Extract the [X, Y] coordinate from the center of the cell holding the provided text.  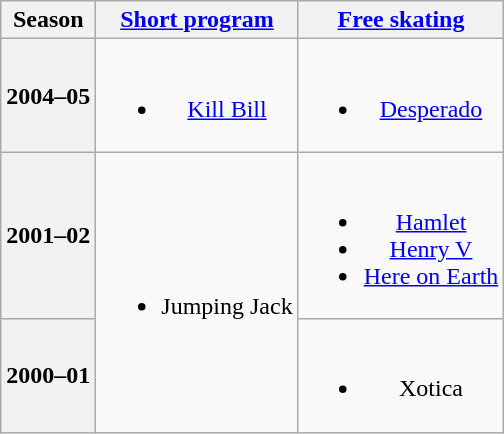
2000–01 [48, 376]
2004–05 [48, 96]
2001–02 [48, 236]
Kill Bill [197, 96]
Xotica [401, 376]
Desperado [401, 96]
Short program [197, 20]
Jumping Jack [197, 292]
Season [48, 20]
Hamlet Henry V Here on Earth [401, 236]
Free skating [401, 20]
